Capture the cell that displays the provided text and extract its (X, Y) central coordinate. 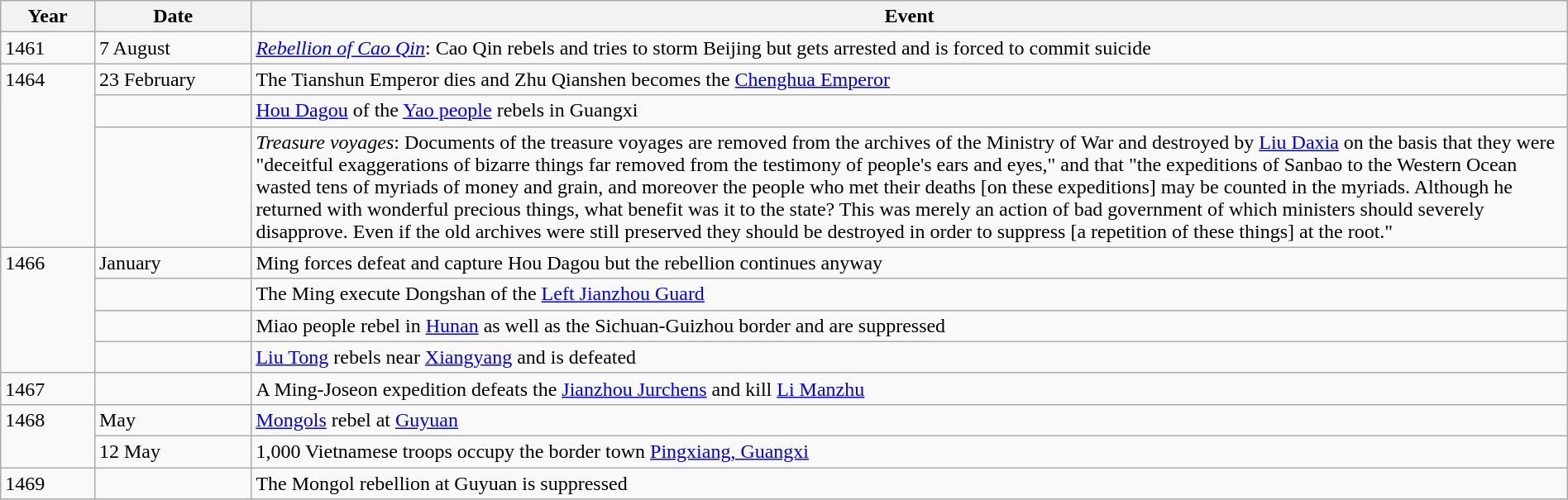
1469 (48, 483)
1464 (48, 155)
The Mongol rebellion at Guyuan is suppressed (910, 483)
May (172, 420)
Mongols rebel at Guyuan (910, 420)
Date (172, 17)
23 February (172, 79)
Event (910, 17)
12 May (172, 451)
1,000 Vietnamese troops occupy the border town Pingxiang, Guangxi (910, 451)
The Tianshun Emperor dies and Zhu Qianshen becomes the Chenghua Emperor (910, 79)
Hou Dagou of the Yao people rebels in Guangxi (910, 111)
1461 (48, 48)
1466 (48, 310)
Year (48, 17)
A Ming-Joseon expedition defeats the Jianzhou Jurchens and kill Li Manzhu (910, 388)
Rebellion of Cao Qin: Cao Qin rebels and tries to storm Beijing but gets arrested and is forced to commit suicide (910, 48)
Liu Tong rebels near Xiangyang and is defeated (910, 357)
January (172, 263)
Miao people rebel in Hunan as well as the Sichuan-Guizhou border and are suppressed (910, 326)
1467 (48, 388)
1468 (48, 436)
The Ming execute Dongshan of the Left Jianzhou Guard (910, 294)
Ming forces defeat and capture Hou Dagou but the rebellion continues anyway (910, 263)
7 August (172, 48)
